Output the (X, Y) coordinate of the center of the cell containing the given text.  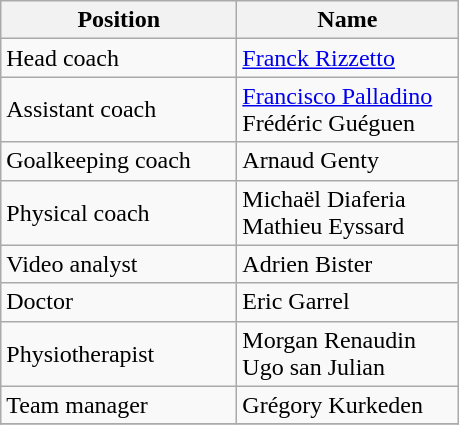
Morgan Renaudin Ugo san Julian (348, 354)
Arnaud Genty (348, 161)
Eric Garrel (348, 302)
Video analyst (119, 264)
Franck Rizzetto (348, 58)
Team manager (119, 405)
Physiotherapist (119, 354)
Goalkeeping coach (119, 161)
Position (119, 20)
Name (348, 20)
Head coach (119, 58)
Adrien Bister (348, 264)
Doctor (119, 302)
Grégory Kurkeden (348, 405)
Assistant coach (119, 110)
Michaël Diaferia Mathieu Eyssard (348, 212)
Francisco Palladino Frédéric Guéguen (348, 110)
Physical coach (119, 212)
